Determine the [x, y] coordinate at the center of the cell enclosing the given text.  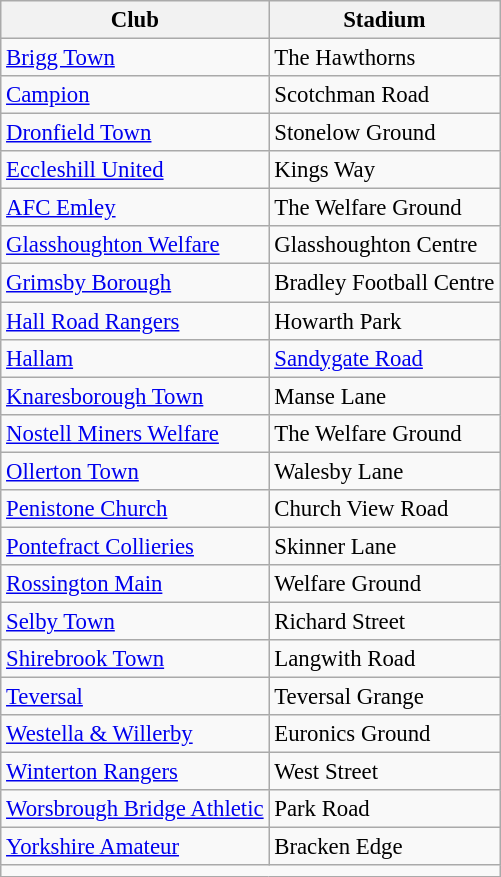
Yorkshire Amateur [135, 847]
Stadium [384, 20]
Howarth Park [384, 321]
Eccleshill United [135, 170]
Welfare Ground [384, 584]
Club [135, 20]
Richard Street [384, 621]
Dronfield Town [135, 133]
Bracken Edge [384, 847]
Selby Town [135, 621]
Scotchman Road [384, 95]
Rossington Main [135, 584]
West Street [384, 772]
Manse Lane [384, 396]
The Hawthorns [384, 58]
Shirebrook Town [135, 659]
Pontefract Collieries [135, 546]
Nostell Miners Welfare [135, 433]
Hall Road Rangers [135, 321]
Glasshoughton Welfare [135, 245]
Park Road [384, 809]
Penistone Church [135, 509]
Glasshoughton Centre [384, 245]
Hallam [135, 358]
Campion [135, 95]
Skinner Lane [384, 546]
Knaresborough Town [135, 396]
Winterton Rangers [135, 772]
Langwith Road [384, 659]
AFC Emley [135, 208]
Grimsby Borough [135, 283]
Bradley Football Centre [384, 283]
Westella & Willerby [135, 734]
Church View Road [384, 509]
Euronics Ground [384, 734]
Ollerton Town [135, 471]
Teversal Grange [384, 697]
Teversal [135, 697]
Worsbrough Bridge Athletic [135, 809]
Walesby Lane [384, 471]
Sandygate Road [384, 358]
Kings Way [384, 170]
Stonelow Ground [384, 133]
Brigg Town [135, 58]
